Determine the [X, Y] coordinate at the center of the cell enclosing the given text.  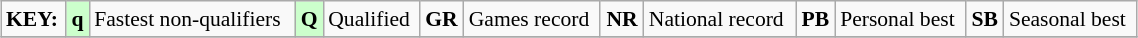
PB [816, 19]
Fastest non-qualifiers [192, 19]
Q [309, 19]
National record [720, 19]
GR [442, 19]
SB [985, 19]
Qualified [371, 19]
Personal best [900, 19]
Games record [532, 19]
KEY: [34, 19]
NR [622, 19]
q [78, 19]
Seasonal best [1070, 19]
